Return (x, y) of the center of cell containing provided text 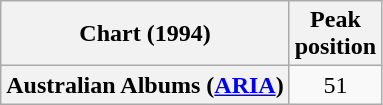
Peakposition (335, 34)
51 (335, 85)
Chart (1994) (145, 34)
Australian Albums (ARIA) (145, 85)
